From the cell containing the given text, extract its center point as [x, y] coordinate. 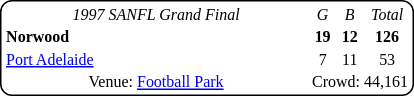
126 [388, 37]
7 [323, 60]
Port Adelaide [156, 60]
11 [350, 60]
53 [388, 60]
Venue: Football Park [156, 82]
G [323, 14]
12 [350, 37]
Total [388, 14]
Norwood [156, 37]
19 [323, 37]
1997 SANFL Grand Final [156, 14]
B [350, 14]
Crowd: 44,161 [360, 82]
